From the cell containing the given text, extract its center point as [X, Y] coordinate. 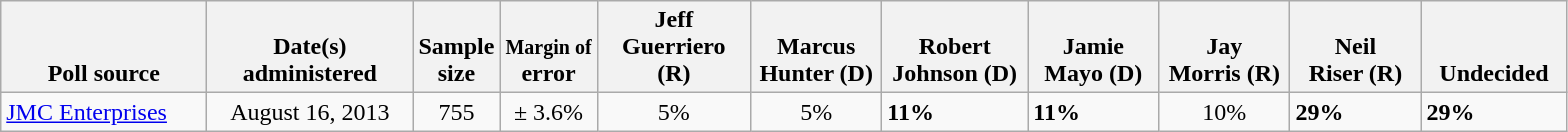
NeilRiser (R) [1356, 47]
MarcusHunter (D) [816, 47]
JayMorris (R) [1224, 47]
± 3.6% [548, 112]
JamieMayo (D) [1094, 47]
Samplesize [456, 47]
Margin oferror [548, 47]
JMC Enterprises [104, 112]
755 [456, 112]
RobertJohnson (D) [955, 47]
Date(s)administered [310, 47]
August 16, 2013 [310, 112]
Undecided [1494, 47]
JeffGuerriero (R) [674, 47]
Poll source [104, 47]
10% [1224, 112]
